Search for the cell housing the specified text and yield its (X, Y) center coordinate. 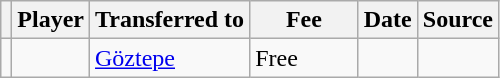
Göztepe (170, 58)
Player (51, 20)
Fee (304, 20)
Date (388, 20)
Transferred to (170, 20)
Source (458, 20)
Free (304, 58)
